Provide the (X, Y) coordinate of the cell's center where the given text is located.  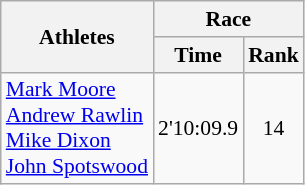
Athletes (77, 36)
Mark MooreAndrew RawlinMike DixonJohn Spotswood (77, 128)
Time (198, 55)
14 (274, 128)
Rank (274, 55)
2'10:09.9 (198, 128)
Race (228, 19)
